Capture the cell that displays the provided text and extract its (X, Y) central coordinate. 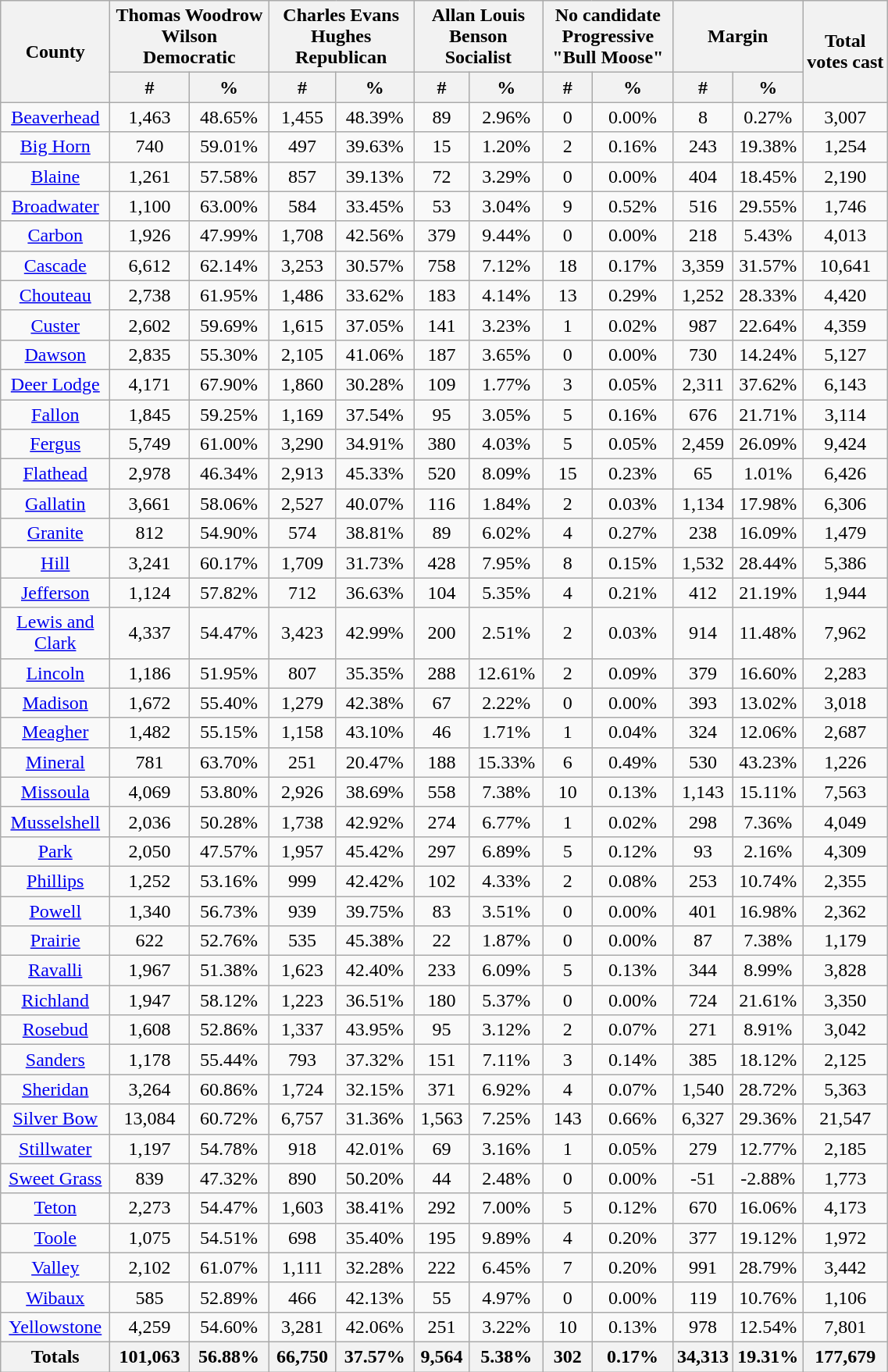
143 (567, 1119)
10,641 (845, 265)
42.92% (375, 821)
6,327 (703, 1119)
Richland (55, 1000)
914 (703, 633)
5,363 (845, 1089)
0.21% (633, 593)
19.12% (769, 1238)
67.90% (229, 384)
978 (703, 1327)
42.99% (375, 633)
5.37% (506, 1000)
Park (55, 851)
0.52% (633, 206)
0.09% (633, 673)
37.05% (375, 325)
7,563 (845, 792)
3,253 (302, 265)
298 (703, 821)
5.38% (506, 1356)
3,290 (302, 444)
37.32% (375, 1060)
218 (703, 236)
42.01% (375, 1149)
87 (703, 941)
42.38% (375, 703)
93 (703, 851)
4,420 (845, 295)
1,540 (703, 1089)
2,913 (302, 474)
3,114 (845, 415)
5,386 (845, 563)
33.62% (375, 295)
41.06% (375, 355)
574 (302, 533)
119 (703, 1297)
50.28% (229, 821)
1,709 (302, 563)
1,261 (150, 176)
2,459 (703, 444)
243 (703, 147)
3,350 (845, 1000)
274 (442, 821)
3,442 (845, 1267)
60.17% (229, 563)
324 (703, 732)
39.13% (375, 176)
1,603 (302, 1208)
1,967 (150, 971)
Totals (55, 1356)
1,486 (302, 295)
412 (703, 593)
37.57% (375, 1356)
987 (703, 325)
6,426 (845, 474)
6.77% (506, 821)
1,075 (150, 1238)
670 (703, 1208)
428 (442, 563)
47.57% (229, 851)
371 (442, 1089)
404 (703, 176)
6.09% (506, 971)
21.19% (769, 593)
302 (567, 1356)
2.51% (506, 633)
56.73% (229, 911)
1,186 (150, 673)
51.95% (229, 673)
1.20% (506, 147)
22.64% (769, 325)
3,241 (150, 563)
466 (302, 1297)
4.33% (506, 881)
0.66% (633, 1119)
45.33% (375, 474)
16.60% (769, 673)
4,359 (845, 325)
12.61% (506, 673)
3.23% (506, 325)
1,279 (302, 703)
1,178 (150, 1060)
50.20% (375, 1178)
5,127 (845, 355)
Hill (55, 563)
42.40% (375, 971)
57.82% (229, 593)
724 (703, 1000)
1,944 (845, 593)
59.01% (229, 147)
0.14% (633, 1060)
9,424 (845, 444)
1,608 (150, 1030)
No candidateProgressive "Bull Moose" (608, 37)
Thomas Woodrow WilsonDemocratic (189, 37)
758 (442, 265)
6,306 (845, 504)
7.12% (506, 265)
34,313 (703, 1356)
Big Horn (55, 147)
55.30% (229, 355)
Jefferson (55, 593)
Stillwater (55, 1149)
21,547 (845, 1119)
7.11% (506, 1060)
28.72% (769, 1089)
83 (442, 911)
6.02% (506, 533)
6.45% (506, 1267)
104 (442, 593)
21.71% (769, 415)
200 (442, 633)
3,661 (150, 504)
2,527 (302, 504)
2,283 (845, 673)
5.43% (769, 236)
56.88% (229, 1356)
55.40% (229, 703)
1,479 (845, 533)
52.76% (229, 941)
177,679 (845, 1356)
676 (703, 415)
15.11% (769, 792)
Ravalli (55, 971)
66,750 (302, 1356)
2,185 (845, 1149)
2,687 (845, 732)
19.38% (769, 147)
31.36% (375, 1119)
730 (703, 355)
28.44% (769, 563)
1,746 (845, 206)
Mineral (55, 762)
1,455 (302, 117)
4,171 (150, 384)
32.15% (375, 1089)
42.06% (375, 1327)
180 (442, 1000)
918 (302, 1149)
43.10% (375, 732)
622 (150, 941)
4,173 (845, 1208)
48.39% (375, 117)
1,563 (442, 1119)
20.47% (375, 762)
2,738 (150, 295)
2.96% (506, 117)
34.91% (375, 444)
857 (302, 176)
58.12% (229, 1000)
1,124 (150, 593)
Chouteau (55, 295)
4,069 (150, 792)
37.54% (375, 415)
2.48% (506, 1178)
558 (442, 792)
35.35% (375, 673)
233 (442, 971)
2,355 (845, 881)
141 (442, 325)
47.32% (229, 1178)
30.28% (375, 384)
45.38% (375, 941)
101,063 (150, 1356)
46.34% (229, 474)
17.98% (769, 504)
1.84% (506, 504)
Blaine (55, 176)
39.75% (375, 911)
2,926 (302, 792)
-51 (703, 1178)
222 (442, 1267)
1,106 (845, 1297)
497 (302, 147)
6 (567, 762)
Yellowstone (55, 1327)
9,564 (442, 1356)
839 (150, 1178)
3.65% (506, 355)
45.42% (375, 851)
1,860 (302, 384)
1,532 (703, 563)
60.86% (229, 1089)
9.44% (506, 236)
6,612 (150, 265)
253 (703, 881)
38.81% (375, 533)
63.00% (229, 206)
53.80% (229, 792)
271 (703, 1030)
Charles Evans HughesRepublican (341, 37)
59.69% (229, 325)
8.09% (506, 474)
7.95% (506, 563)
36.51% (375, 1000)
1,738 (302, 821)
939 (302, 911)
2.16% (769, 851)
187 (442, 355)
3,042 (845, 1030)
15.33% (506, 762)
530 (703, 762)
31.57% (769, 265)
807 (302, 673)
13 (567, 295)
Allan Louis BensonSocialist (479, 37)
1,672 (150, 703)
13.02% (769, 703)
Granite (55, 533)
3.51% (506, 911)
47.99% (229, 236)
65 (703, 474)
1,337 (302, 1030)
28.79% (769, 1267)
380 (442, 444)
Silver Bow (55, 1119)
393 (703, 703)
0.08% (633, 881)
Lincoln (55, 673)
43.23% (769, 762)
67 (442, 703)
12.77% (769, 1149)
54.90% (229, 533)
4,259 (150, 1327)
5,749 (150, 444)
Carbon (55, 236)
Beaverhead (55, 117)
54.60% (229, 1327)
116 (442, 504)
Dawson (55, 355)
288 (442, 673)
53 (442, 206)
584 (302, 206)
10.74% (769, 881)
County (55, 52)
1,615 (302, 325)
520 (442, 474)
55 (442, 1297)
29.55% (769, 206)
1,463 (150, 117)
3,423 (302, 633)
1,223 (302, 1000)
Total votes cast (845, 52)
1,708 (302, 236)
793 (302, 1060)
Madison (55, 703)
42.13% (375, 1297)
1,947 (150, 1000)
16.98% (769, 911)
9.89% (506, 1238)
6,757 (302, 1119)
2,273 (150, 1208)
Fergus (55, 444)
Powell (55, 911)
33.45% (375, 206)
Teton (55, 1208)
59.25% (229, 415)
0.23% (633, 474)
14.24% (769, 355)
4,049 (845, 821)
54.51% (229, 1238)
72 (442, 176)
Meagher (55, 732)
151 (442, 1060)
12.06% (769, 732)
42.42% (375, 881)
238 (703, 533)
54.78% (229, 1149)
2,835 (150, 355)
Sanders (55, 1060)
2,602 (150, 325)
63.70% (229, 762)
13,084 (150, 1119)
16.06% (769, 1208)
183 (442, 295)
1,197 (150, 1149)
7 (567, 1267)
7,962 (845, 633)
812 (150, 533)
2,105 (302, 355)
2,311 (703, 384)
52.86% (229, 1030)
3.04% (506, 206)
1,169 (302, 415)
1,957 (302, 851)
51.38% (229, 971)
1,845 (150, 415)
7.25% (506, 1119)
Rosebud (55, 1030)
18.12% (769, 1060)
Valley (55, 1267)
60.72% (229, 1119)
2,362 (845, 911)
4.03% (506, 444)
8.91% (769, 1030)
1,972 (845, 1238)
1,226 (845, 762)
Lewis and Clark (55, 633)
1,100 (150, 206)
9 (567, 206)
377 (703, 1238)
19.31% (769, 1356)
26.09% (769, 444)
18.45% (769, 176)
991 (703, 1267)
3.05% (506, 415)
4,309 (845, 851)
30.57% (375, 265)
2,050 (150, 851)
37.62% (769, 384)
195 (442, 1238)
2,036 (150, 821)
7.36% (769, 821)
55.44% (229, 1060)
16.09% (769, 533)
401 (703, 911)
2,125 (845, 1060)
781 (150, 762)
69 (442, 1149)
1.77% (506, 384)
0.29% (633, 295)
-2.88% (769, 1178)
38.69% (375, 792)
22 (442, 941)
1.01% (769, 474)
3.22% (506, 1327)
3,018 (845, 703)
188 (442, 762)
585 (150, 1297)
1,111 (302, 1267)
Phillips (55, 881)
21.61% (769, 1000)
385 (703, 1060)
3,828 (845, 971)
18 (567, 265)
7,801 (845, 1327)
292 (442, 1208)
3,264 (150, 1089)
6.89% (506, 851)
4,013 (845, 236)
1,773 (845, 1178)
279 (703, 1149)
1,926 (150, 236)
48.65% (229, 117)
535 (302, 941)
1,724 (302, 1089)
Wibaux (55, 1297)
57.58% (229, 176)
297 (442, 851)
698 (302, 1238)
6,143 (845, 384)
61.00% (229, 444)
32.28% (375, 1267)
5.35% (506, 593)
3.29% (506, 176)
1,623 (302, 971)
Fallon (55, 415)
4.97% (506, 1297)
Flathead (55, 474)
3.12% (506, 1030)
890 (302, 1178)
29.36% (769, 1119)
52.89% (229, 1297)
7.00% (506, 1208)
1,482 (150, 732)
Missoula (55, 792)
1,143 (703, 792)
10.76% (769, 1297)
43.95% (375, 1030)
2,190 (845, 176)
Musselshell (55, 821)
Sweet Grass (55, 1178)
999 (302, 881)
0.15% (633, 563)
44 (442, 1178)
102 (442, 881)
1.87% (506, 941)
8.99% (769, 971)
61.07% (229, 1267)
1,134 (703, 504)
Custer (55, 325)
0.49% (633, 762)
31.73% (375, 563)
46 (442, 732)
12.54% (769, 1327)
1,158 (302, 732)
3.16% (506, 1149)
Sheridan (55, 1089)
4,337 (150, 633)
Cascade (55, 265)
2,978 (150, 474)
3,359 (703, 265)
28.33% (769, 295)
Prairie (55, 941)
3,281 (302, 1327)
36.63% (375, 593)
Broadwater (55, 206)
2.22% (506, 703)
11.48% (769, 633)
344 (703, 971)
Gallatin (55, 504)
1.71% (506, 732)
1,254 (845, 147)
Toole (55, 1238)
35.40% (375, 1238)
55.15% (229, 732)
Margin (738, 37)
38.41% (375, 1208)
61.95% (229, 295)
62.14% (229, 265)
6.92% (506, 1089)
42.56% (375, 236)
1,179 (845, 941)
740 (150, 147)
53.16% (229, 881)
712 (302, 593)
3,007 (845, 117)
516 (703, 206)
2,102 (150, 1267)
Deer Lodge (55, 384)
40.07% (375, 504)
0.04% (633, 732)
39.63% (375, 147)
109 (442, 384)
1,340 (150, 911)
58.06% (229, 504)
4.14% (506, 295)
